Return (x, y) of the center of cell containing provided text 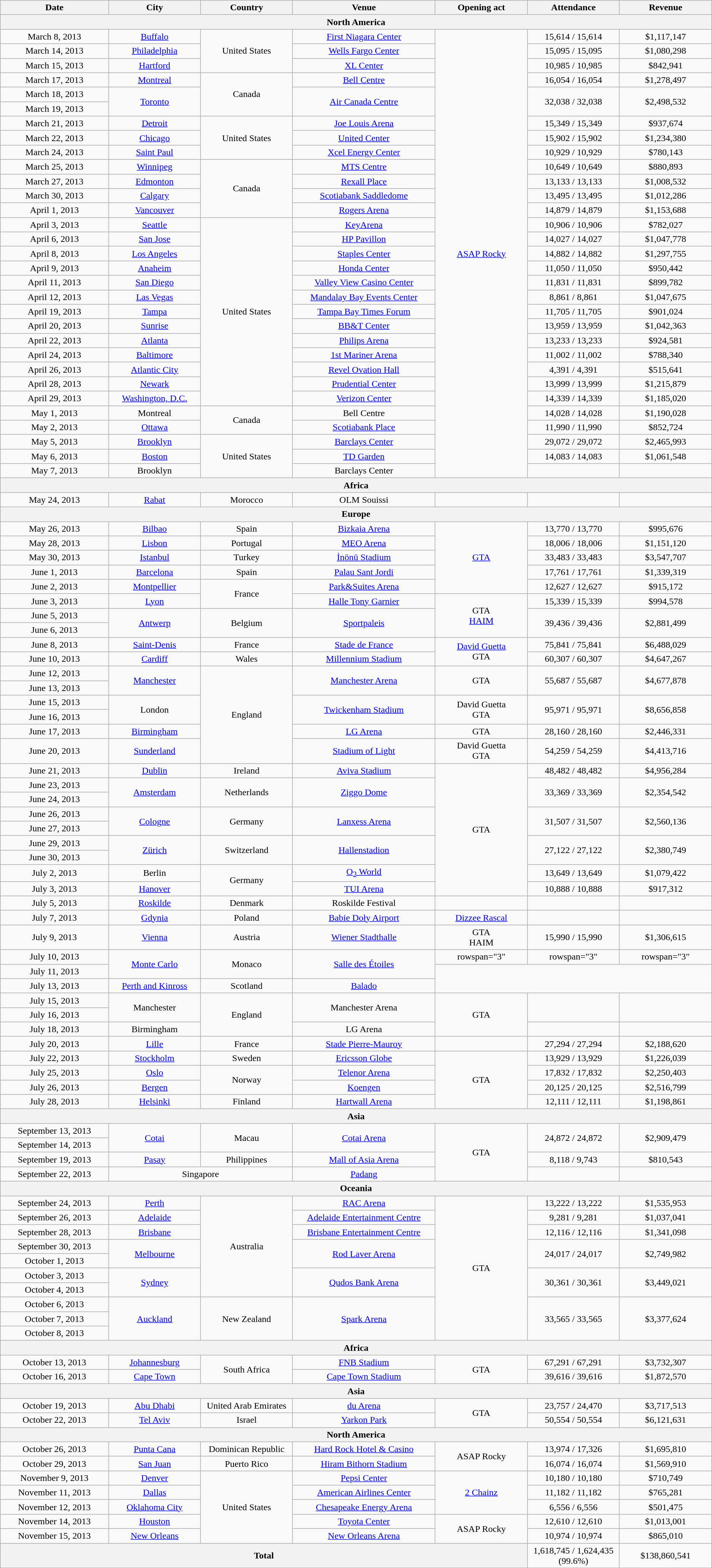
Seattle (154, 225)
33,369 / 33,369 (574, 792)
$1,569,910 (666, 1463)
October 29, 2013 (54, 1463)
Switzerland (246, 850)
Sydney (154, 1282)
April 1, 2013 (54, 210)
48,482 / 48,482 (574, 770)
8,118 / 9,743 (574, 1160)
13,222 / 13,222 (574, 1203)
14,083 / 14,083 (574, 456)
Antwerp (154, 623)
Denver (154, 1478)
60,307 / 60,307 (574, 659)
Rexall Place (364, 181)
April 22, 2013 (54, 340)
11,990 / 11,990 (574, 427)
July 18, 2013 (54, 1029)
New Orleans (154, 1536)
95,971 / 95,971 (574, 710)
$1,695,810 (666, 1449)
September 30, 2013 (54, 1246)
June 2, 2013 (54, 586)
$1,013,001 (666, 1521)
Date (54, 8)
$950,442 (666, 268)
Opening act (481, 8)
July 16, 2013 (54, 1015)
15,339 / 15,339 (574, 601)
September 26, 2013 (54, 1217)
Roskilde (154, 903)
Hartwall Arena (364, 1102)
15,349 / 15,349 (574, 123)
$1,535,953 (666, 1203)
$1,061,548 (666, 456)
July 28, 2013 (54, 1102)
March 21, 2013 (54, 123)
June 30, 2013 (54, 857)
32,038 / 32,038 (574, 102)
April 20, 2013 (54, 326)
June 20, 2013 (54, 751)
$515,641 (666, 369)
11,705 / 11,705 (574, 311)
June 24, 2013 (54, 799)
16,054 / 16,054 (574, 80)
MEO Arena (364, 543)
Zürich (154, 850)
September 22, 2013 (54, 1174)
MTS Centre (364, 167)
Scotiabank Saddledome (364, 196)
Sportpaleis (364, 623)
Philips Arena (364, 340)
November 15, 2013 (54, 1536)
October 7, 2013 (54, 1319)
du Arena (364, 1406)
$1,047,778 (666, 239)
$3,547,707 (666, 558)
Tel Aviv (154, 1420)
11,050 / 11,050 (574, 268)
12,610 / 12,610 (574, 1521)
Johannesburg (154, 1362)
$1,185,020 (666, 398)
Turkey (246, 558)
$1,037,041 (666, 1217)
Philippines (246, 1160)
$1,153,688 (666, 210)
30,361 / 30,361 (574, 1282)
Poland (246, 918)
Toyota Center (364, 1521)
March 27, 2013 (54, 181)
Adelaide Entertainment Centre (364, 1217)
$710,749 (666, 1478)
$1,080,298 (666, 51)
June 8, 2013 (54, 645)
Vancouver (154, 210)
$1,042,363 (666, 326)
First Niagara Center (364, 37)
10,974 / 10,974 (574, 1536)
Ottawa (154, 427)
$1,190,028 (666, 413)
June 23, 2013 (54, 785)
Perth (154, 1203)
İnönü Stadium (364, 558)
Montpellier (154, 586)
March 24, 2013 (54, 152)
$1,341,098 (666, 1232)
Europe (356, 514)
$8,656,858 (666, 710)
July 10, 2013 (54, 957)
May 2, 2013 (54, 427)
$880,893 (666, 167)
July 22, 2013 (54, 1058)
Babie Doły Airport (364, 918)
Buffalo (154, 37)
Adelaide (154, 1217)
June 21, 2013 (54, 770)
$1,278,497 (666, 80)
9,281 / 9,281 (574, 1217)
10,888 / 10,888 (574, 889)
Oceania (356, 1188)
18,006 / 18,006 (574, 543)
Singapore (200, 1174)
May 7, 2013 (54, 471)
Lille (154, 1044)
Prudential Center (364, 384)
November 11, 2013 (54, 1492)
July 11, 2013 (54, 971)
May 30, 2013 (54, 558)
Perth and Kinross (154, 986)
April 3, 2013 (54, 225)
FNB Stadium (364, 1362)
$501,475 (666, 1507)
Tampa Bay Times Forum (364, 311)
Helsinki (154, 1102)
15,095 / 15,095 (574, 51)
12,116 / 12,116 (574, 1232)
October 1, 2013 (54, 1261)
Norway (246, 1080)
American Airlines Center (364, 1492)
Palau Sant Jordi (364, 572)
May 1, 2013 (54, 413)
13,649 / 13,649 (574, 873)
July 3, 2013 (54, 889)
54,259 / 54,259 (574, 751)
27,294 / 27,294 (574, 1044)
$788,340 (666, 355)
RAC Arena (364, 1203)
June 17, 2013 (54, 731)
Vienna (154, 937)
Joe Louis Arena (364, 123)
15,614 / 15,614 (574, 37)
11,182 / 11,182 (574, 1492)
July 26, 2013 (54, 1087)
Dizzee Rascal (481, 918)
Yarkon Park (364, 1420)
June 27, 2013 (54, 828)
Valley View Casino Center (364, 283)
New Zealand (246, 1319)
Cotai (154, 1138)
$1,339,319 (666, 572)
Mall of Asia Arena (364, 1160)
$2,498,532 (666, 102)
13,233 / 13,233 (574, 340)
75,841 / 75,841 (574, 645)
13,974 / 17,326 (574, 1449)
Dallas (154, 1492)
13,959 / 13,959 (574, 326)
29,072 / 29,072 (574, 442)
Austria (246, 937)
$765,281 (666, 1492)
October 3, 2013 (54, 1275)
12,111 / 12,111 (574, 1102)
$780,143 (666, 152)
$2,250,403 (666, 1073)
$782,027 (666, 225)
11,002 / 11,002 (574, 355)
Xcel Energy Center (364, 152)
March 19, 2013 (54, 109)
July 7, 2013 (54, 918)
September 24, 2013 (54, 1203)
May 24, 2013 (54, 500)
Bergen (154, 1087)
June 10, 2013 (54, 659)
39,616 / 39,616 (574, 1377)
Scotland (246, 986)
20,125 / 20,125 (574, 1087)
Brisbane Entertainment Centre (364, 1232)
$3,449,021 (666, 1282)
Oklahoma City (154, 1507)
$3,717,513 (666, 1406)
Twickenham Stadium (364, 710)
$1,047,675 (666, 297)
14,339 / 14,339 (574, 398)
Cotai Arena (364, 1138)
June 15, 2013 (54, 702)
10,180 / 10,180 (574, 1478)
Wales (246, 659)
Istanbul (154, 558)
Los Angeles (154, 254)
July 15, 2013 (54, 1000)
Dublin (154, 770)
July 2, 2013 (54, 873)
June 5, 2013 (54, 615)
Spark Arena (364, 1319)
Barcelona (154, 572)
1st Mariner Arena (364, 355)
San Juan (154, 1463)
$1,008,532 (666, 181)
Cardiff (154, 659)
Chesapeake Energy Arena (364, 1507)
Rod Laver Arena (364, 1253)
$842,941 (666, 65)
$915,172 (666, 586)
October 19, 2013 (54, 1406)
March 14, 2013 (54, 51)
15,902 / 15,902 (574, 138)
$865,010 (666, 1536)
16,074 / 16,074 (574, 1463)
BB&T Center (364, 326)
28,160 / 28,160 (574, 731)
$2,188,620 (666, 1044)
New Orleans Arena (364, 1536)
$2,380,749 (666, 850)
November 12, 2013 (54, 1507)
Hallenstadion (364, 850)
Philadelphia (154, 51)
$1,198,861 (666, 1102)
March 18, 2013 (54, 94)
Telenor Arena (364, 1073)
23,757 / 24,470 (574, 1406)
55,687 / 55,687 (574, 681)
October 22, 2013 (54, 1420)
September 28, 2013 (54, 1232)
Air Canada Centre (364, 102)
39,436 / 39,436 (574, 623)
Venue (364, 8)
$2,749,982 (666, 1253)
Amsterdam (154, 792)
September 13, 2013 (54, 1131)
$1,117,147 (666, 37)
Belgium (246, 623)
13,133 / 13,133 (574, 181)
July 5, 2013 (54, 903)
Oslo (154, 1073)
$4,956,284 (666, 770)
$2,465,993 (666, 442)
$924,581 (666, 340)
Padang (364, 1174)
Finland (246, 1102)
Hartford (154, 65)
Staples Center (364, 254)
13,929 / 13,929 (574, 1058)
Netherlands (246, 792)
Rabat (154, 500)
$6,121,631 (666, 1420)
Revel Ovation Hall (364, 369)
Hanover (154, 889)
$2,560,136 (666, 821)
2 Chainz (481, 1492)
67,291 / 67,291 (574, 1362)
City (154, 8)
March 25, 2013 (54, 167)
Revenue (666, 8)
Toronto (154, 102)
Hiram Bithorn Stadium (364, 1463)
Lyon (154, 601)
10,929 / 10,929 (574, 152)
HP Pavillon (364, 239)
Macau (246, 1138)
Las Vegas (154, 297)
24,017 / 24,017 (574, 1253)
8,861 / 8,861 (574, 297)
July 9, 2013 (54, 937)
$994,578 (666, 601)
Berlin (154, 873)
10,906 / 10,906 (574, 225)
United Center (364, 138)
$810,543 (666, 1160)
Chicago (154, 138)
April 24, 2013 (54, 355)
Sweden (246, 1058)
33,565 / 33,565 (574, 1319)
Punta Cana (154, 1449)
$1,872,570 (666, 1377)
Stade Pierre-Mauroy (364, 1044)
Cologne (154, 821)
Anaheim (154, 268)
Denmark (246, 903)
March 8, 2013 (54, 37)
March 22, 2013 (54, 138)
$4,647,267 (666, 659)
Ireland (246, 770)
14,028 / 14,028 (574, 413)
April 11, 2013 (54, 283)
Atlanta (154, 340)
$4,413,716 (666, 751)
13,495 / 13,495 (574, 196)
Mandalay Bay Events Center (364, 297)
Scotiabank Place (364, 427)
12,627 / 12,627 (574, 586)
$2,909,479 (666, 1138)
$1,215,879 (666, 384)
Roskilde Festival (364, 903)
Stadium of Light (364, 751)
Australia (246, 1246)
Tampa (154, 311)
June 1, 2013 (54, 572)
April 28, 2013 (54, 384)
United Arab Emirates (246, 1406)
Country (246, 8)
$899,782 (666, 283)
September 14, 2013 (54, 1145)
Houston (154, 1521)
Dominican Republic (246, 1449)
London (154, 710)
Gdynia (154, 918)
Brisbane (154, 1232)
South Africa (246, 1369)
June 3, 2013 (54, 601)
April 26, 2013 (54, 369)
Qudos Bank Arena (364, 1282)
Edmonton (154, 181)
Koengen (364, 1087)
Monaco (246, 964)
13,999 / 13,999 (574, 384)
April 12, 2013 (54, 297)
6,556 / 6,556 (574, 1507)
Puerto Rico (246, 1463)
September 19, 2013 (54, 1160)
Calgary (154, 196)
April 6, 2013 (54, 239)
$3,732,307 (666, 1362)
TUI Arena (364, 889)
$1,226,039 (666, 1058)
Boston (154, 456)
Wiener Stadthalle (364, 937)
Sunderland (154, 751)
$1,234,380 (666, 138)
24,872 / 24,872 (574, 1138)
Salle des Étoiles (364, 964)
$995,676 (666, 529)
April 9, 2013 (54, 268)
Balado (364, 986)
$1,151,120 (666, 543)
October 4, 2013 (54, 1290)
Total (264, 1555)
Stade de France (364, 645)
KeyArena (364, 225)
Abu Dhabi (154, 1406)
$1,297,755 (666, 254)
October 16, 2013 (54, 1377)
$1,306,615 (666, 937)
Washington, D.C. (154, 398)
June 26, 2013 (54, 814)
17,761 / 17,761 (574, 572)
$2,516,799 (666, 1087)
Bilbao (154, 529)
April 19, 2013 (54, 311)
March 17, 2013 (54, 80)
March 30, 2013 (54, 196)
Halle Tony Garnier (364, 601)
Saint-Denis (154, 645)
July 25, 2013 (54, 1073)
November 14, 2013 (54, 1521)
Verizon Center (364, 398)
San Jose (154, 239)
Attendance (574, 8)
June 6, 2013 (54, 630)
TD Garden (364, 456)
$6,488,029 (666, 645)
33,483 / 33,483 (574, 558)
Lanxess Arena (364, 821)
Cape Town Stadium (364, 1377)
31,507 / 31,507 (574, 821)
Rogers Arena (364, 210)
15,990 / 15,990 (574, 937)
Winnipeg (154, 167)
$901,024 (666, 311)
April 29, 2013 (54, 398)
Aviva Stadium (364, 770)
May 28, 2013 (54, 543)
Honda Center (364, 268)
Baltimore (154, 355)
Pepsi Center (364, 1478)
Millennium Stadium (364, 659)
October 26, 2013 (54, 1449)
Ziggo Dome (364, 792)
April 8, 2013 (54, 254)
May 6, 2013 (54, 456)
$2,446,331 (666, 731)
March 15, 2013 (54, 65)
$937,674 (666, 123)
4,391 / 4,391 (574, 369)
14,879 / 14,879 (574, 210)
Detroit (154, 123)
Hard Rock Hotel & Casino (364, 1449)
OLM Souissi (364, 500)
May 26, 2013 (54, 529)
October 6, 2013 (54, 1304)
$852,724 (666, 427)
Cape Town (154, 1377)
Melbourne (154, 1253)
17,832 / 17,832 (574, 1073)
$4,677,878 (666, 681)
July 20, 2013 (54, 1044)
Pasay (154, 1160)
June 13, 2013 (54, 688)
14,882 / 14,882 (574, 254)
Monte Carlo (154, 964)
June 12, 2013 (54, 674)
June 16, 2013 (54, 717)
11,831 / 11,831 (574, 283)
$2,354,542 (666, 792)
Park&Suites Arena (364, 586)
San Diego (154, 283)
$2,881,499 (666, 623)
10,649 / 10,649 (574, 167)
Portugal (246, 543)
O2 World (364, 873)
October 8, 2013 (54, 1333)
$1,079,422 (666, 873)
$917,312 (666, 889)
50,554 / 50,554 (574, 1420)
Stockholm (154, 1058)
Sunrise (154, 326)
13,770 / 13,770 (574, 529)
June 29, 2013 (54, 843)
Morocco (246, 500)
May 5, 2013 (54, 442)
July 13, 2013 (54, 986)
Saint Paul (154, 152)
10,985 / 10,985 (574, 65)
Bizkaia Arena (364, 529)
Israel (246, 1420)
XL Center (364, 65)
Ericsson Globe (364, 1058)
Newark (154, 384)
27,122 / 27,122 (574, 850)
Auckland (154, 1319)
October 13, 2013 (54, 1362)
$138,860,541 (666, 1555)
Lisbon (154, 543)
14,027 / 14,027 (574, 239)
$3,377,624 (666, 1319)
Atlantic City (154, 369)
Wells Fargo Center (364, 51)
November 9, 2013 (54, 1478)
$1,012,286 (666, 196)
1,618,745 / 1,624,435 (99.6%) (574, 1555)
